From the cell containing the given text, extract its center point as [x, y] coordinate. 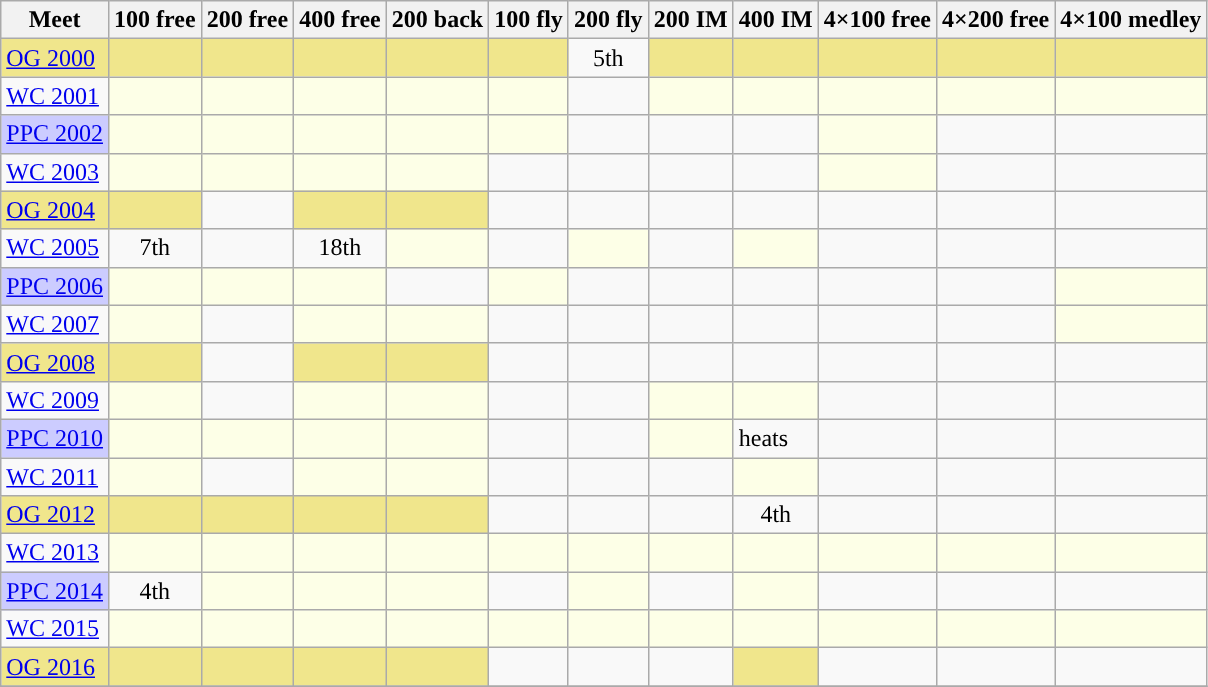
OG 2008 [55, 362]
WC 2013 [55, 553]
4×200 free [996, 20]
100 fly [529, 20]
WC 2015 [55, 629]
PPC 2006 [55, 286]
WC 2001 [55, 96]
200 back [437, 20]
200 fly [608, 20]
OG 2004 [55, 210]
WC 2003 [55, 172]
7th [156, 248]
18th [340, 248]
PPC 2002 [55, 134]
4×100 medley [1131, 20]
4×100 free [877, 20]
OG 2012 [55, 515]
200 free [248, 20]
Meet [55, 20]
100 free [156, 20]
PPC 2014 [55, 591]
400 free [340, 20]
OG 2016 [55, 667]
400 IM [776, 20]
heats [776, 438]
PPC 2010 [55, 438]
200 IM [690, 20]
WC 2005 [55, 248]
WC 2009 [55, 400]
WC 2007 [55, 324]
WC 2011 [55, 477]
5th [608, 58]
OG 2000 [55, 58]
